Search for the cell housing the specified text and yield its (X, Y) center coordinate. 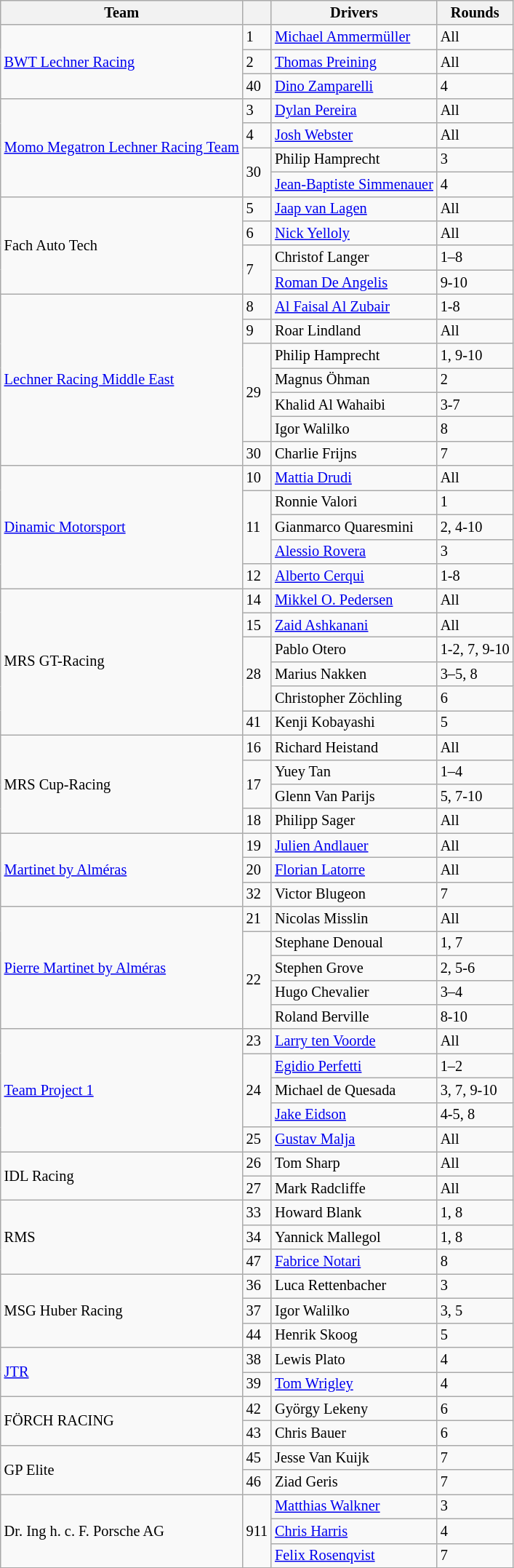
György Lekeny (354, 1409)
Mark Radcliffe (354, 1188)
1–8 (475, 258)
24 (257, 1090)
41 (257, 723)
Henrik Skoog (354, 1335)
39 (257, 1384)
29 (257, 393)
Nick Yelloly (354, 233)
1–2 (475, 1066)
Jean-Baptiste Simmenauer (354, 184)
22 (257, 979)
26 (257, 1163)
3-7 (475, 405)
Gustav Malja (354, 1139)
Ziad Geris (354, 1482)
Michael de Quesada (354, 1090)
Julien Andlauer (354, 845)
3–4 (475, 992)
38 (257, 1359)
Marius Nakken (354, 674)
33 (257, 1213)
8-10 (475, 1016)
Gianmarco Quaresmini (354, 527)
Nicolas Misslin (354, 919)
Chris Harris (354, 1531)
42 (257, 1409)
FÖRCH RACING (122, 1420)
44 (257, 1335)
20 (257, 869)
Thomas Preining (354, 62)
43 (257, 1433)
Team Project 1 (122, 1090)
Jesse Van Kuijk (354, 1457)
5, 7-10 (475, 796)
Dinamic Motorsport (122, 527)
Hugo Chevalier (354, 992)
Jake Eidson (354, 1115)
Chris Bauer (354, 1433)
2, 4-10 (475, 527)
Fach Auto Tech (122, 246)
Alessio Rovera (354, 552)
MRS Cup-Racing (122, 784)
IDL Racing (122, 1176)
Matthias Walkner (354, 1506)
21 (257, 919)
Martinet by Alméras (122, 870)
911 (257, 1531)
9 (257, 331)
Momo Megatron Lechner Racing Team (122, 147)
Lechner Racing Middle East (122, 380)
Glenn Van Parijs (354, 796)
9-10 (475, 282)
14 (257, 600)
18 (257, 821)
Victor Blugeon (354, 894)
Alberto Cerqui (354, 576)
Michael Ammermüller (354, 37)
Richard Heistand (354, 747)
Dino Zamparelli (354, 86)
Magnus Öhman (354, 380)
4-5, 8 (475, 1115)
Rounds (475, 12)
12 (257, 576)
Ronnie Valori (354, 502)
10 (257, 478)
Roman De Angelis (354, 282)
15 (257, 625)
BWT Lechner Racing (122, 61)
Team (122, 12)
GP Elite (122, 1470)
Drivers (354, 12)
MSG Huber Racing (122, 1310)
1, 9-10 (475, 356)
Jaap van Lagen (354, 209)
Tom Wrigley (354, 1384)
Yuey Tan (354, 772)
Christopher Zöchling (354, 699)
2, 5-6 (475, 968)
3–5, 8 (475, 674)
Mikkel O. Pedersen (354, 600)
Yannick Mallegol (354, 1237)
Al Faisal Al Zubair (354, 306)
Charlie Frijns (354, 453)
Felix Rosenqvist (354, 1556)
27 (257, 1188)
16 (257, 747)
25 (257, 1139)
46 (257, 1482)
1, 7 (475, 943)
Egidio Perfetti (354, 1066)
Dr. Ing h. c. F. Porsche AG (122, 1531)
Pablo Otero (354, 649)
Kenji Kobayashi (354, 723)
Josh Webster (354, 135)
37 (257, 1310)
Roar Lindland (354, 331)
Pierre Martinet by Alméras (122, 968)
1–4 (475, 772)
Fabrice Notari (354, 1262)
19 (257, 845)
Philipp Sager (354, 821)
40 (257, 86)
23 (257, 1041)
Khalid Al Wahaibi (354, 405)
Tom Sharp (354, 1163)
Stephen Grove (354, 968)
28 (257, 674)
3, 7, 9-10 (475, 1090)
36 (257, 1286)
Christof Langer (354, 258)
3, 5 (475, 1310)
Zaid Ashkanani (354, 625)
11 (257, 527)
34 (257, 1237)
Luca Rettenbacher (354, 1286)
Howard Blank (354, 1213)
MRS GT-Racing (122, 661)
1-2, 7, 9-10 (475, 649)
32 (257, 894)
17 (257, 784)
47 (257, 1262)
RMS (122, 1237)
JTR (122, 1371)
Lewis Plato (354, 1359)
45 (257, 1457)
Mattia Drudi (354, 478)
Larry ten Voorde (354, 1041)
Stephane Denoual (354, 943)
Roland Berville (354, 1016)
Florian Latorre (354, 869)
Dylan Pereira (354, 111)
